Identify which cell holds the provided text, then report its [X, Y] central coordinate. 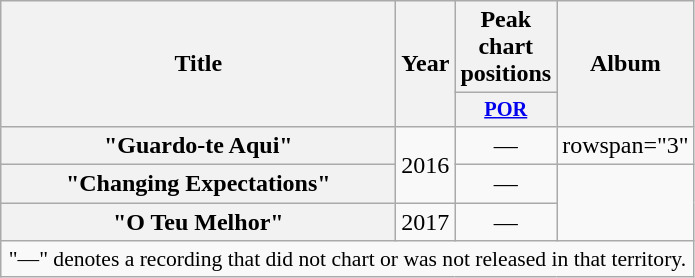
rowspan="3" [626, 145]
Album [626, 64]
"—" denotes a recording that did not chart or was not released in that territory. [348, 259]
Title [198, 64]
2016 [426, 164]
POR [506, 110]
2017 [426, 222]
"Guardo-te Aqui" [198, 145]
Year [426, 64]
"O Teu Melhor" [198, 222]
Peak chart positions [506, 47]
"Changing Expectations" [198, 184]
